Search for the cell housing the specified text and yield its (x, y) center coordinate. 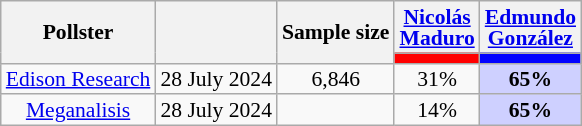
Edison Research (78, 78)
EdmundoGonzález (530, 27)
Meganalisis (78, 110)
14% (436, 110)
Sample size (336, 32)
31% (436, 78)
NicolásMaduro (436, 27)
6,846 (336, 78)
Pollster (78, 32)
